Determine the (x, y) coordinate at the center of the cell enclosing the given text.  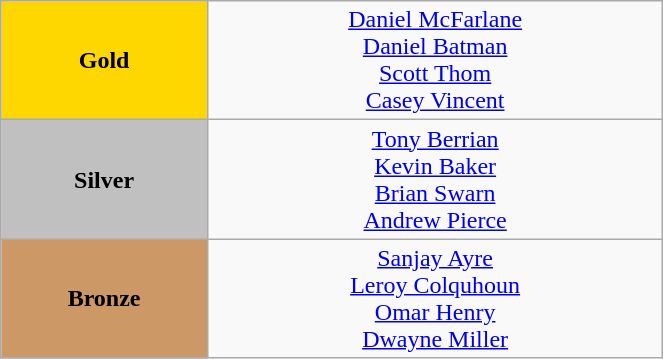
Gold (104, 60)
Tony BerrianKevin BakerBrian SwarnAndrew Pierce (434, 180)
Silver (104, 180)
Sanjay AyreLeroy ColquhounOmar HenryDwayne Miller (434, 298)
Daniel McFarlaneDaniel BatmanScott ThomCasey Vincent (434, 60)
Bronze (104, 298)
